From the cell containing the given text, extract its center point as [X, Y] coordinate. 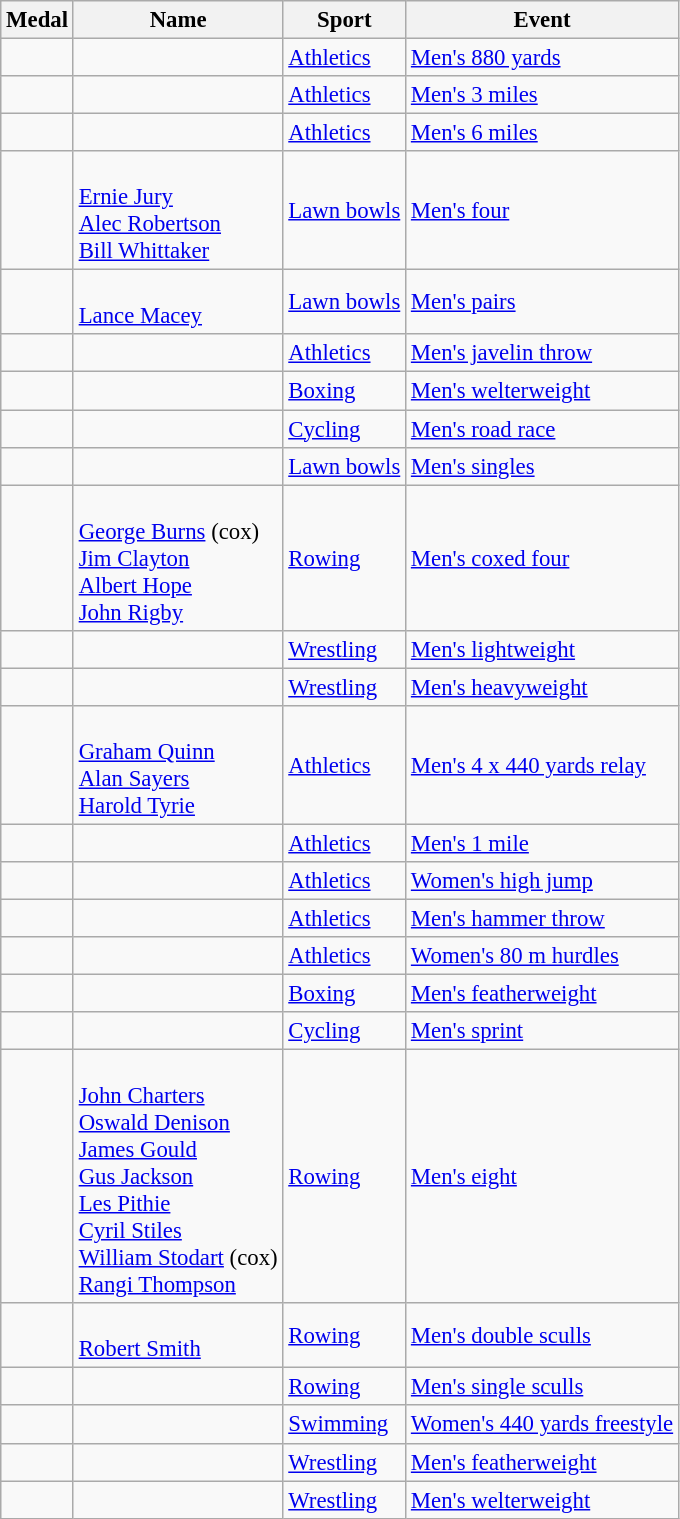
Men's singles [542, 466]
Sport [344, 20]
Men's eight [542, 1177]
Graham QuinnAlan SayersHarold Tyrie [178, 766]
Men's heavyweight [542, 687]
Men's 4 x 440 yards relay [542, 766]
Women's 440 yards freestyle [542, 1425]
Women's high jump [542, 881]
John ChartersOswald DenisonJames GouldGus JacksonLes PithieCyril StilesWilliam Stodart (cox)Rangi Thompson [178, 1177]
Men's single sculls [542, 1387]
George Burns (cox)Jim ClaytonAlbert HopeJohn Rigby [178, 558]
Event [542, 20]
Women's 80 m hurdles [542, 956]
Men's 3 miles [542, 95]
Men's road race [542, 429]
Name [178, 20]
Men's 1 mile [542, 843]
Men's double sculls [542, 1336]
Men's javelin throw [542, 353]
Men's coxed four [542, 558]
Men's pairs [542, 302]
Robert Smith [178, 1336]
Men's 6 miles [542, 133]
Men's four [542, 210]
Swimming [344, 1425]
Men's lightweight [542, 649]
Lance Macey [178, 302]
Men's hammer throw [542, 918]
Medal [38, 20]
Men's sprint [542, 1031]
Ernie JuryAlec RobertsonBill Whittaker [178, 210]
Men's 880 yards [542, 58]
